Find where the given text appears and provide that cell's center as (x, y) coordinate. 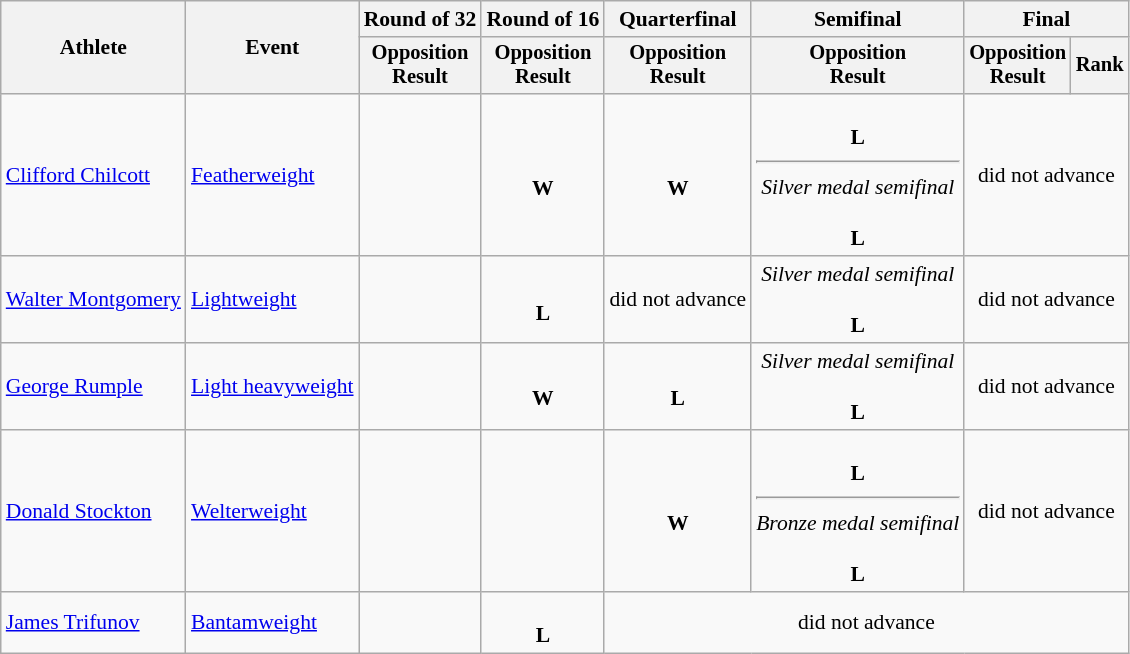
Donald Stockton (94, 511)
Lightweight (272, 300)
Event (272, 48)
Light heavyweight (272, 386)
Welterweight (272, 511)
Quarterfinal (678, 19)
L Silver medal semifinal L (858, 175)
George Rumple (94, 386)
Round of 32 (420, 19)
Athlete (94, 48)
Bantamweight (272, 622)
Featherweight (272, 175)
Walter Montgomery (94, 300)
Final (1046, 19)
Rank (1100, 66)
Semifinal (858, 19)
James Trifunov (94, 622)
Round of 16 (542, 19)
Clifford Chilcott (94, 175)
L Bronze medal semifinal L (858, 511)
